For the text-containing cell, return its midpoint in [X, Y] coordinate format. 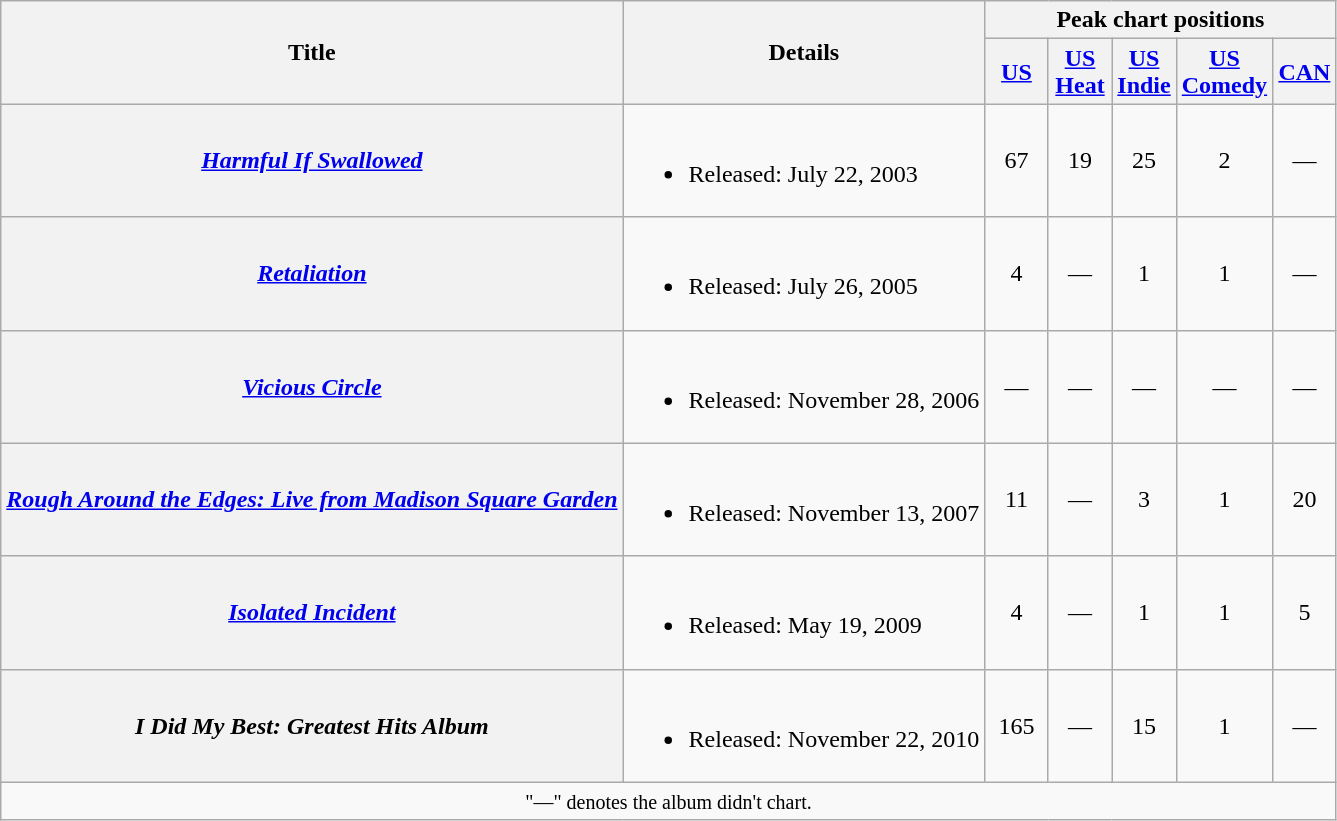
Released: May 19, 2009 [804, 612]
Released: July 22, 2003 [804, 160]
Rough Around the Edges: Live from Madison Square Garden [312, 500]
USIndie [1144, 72]
15 [1144, 726]
5 [1305, 612]
Title [312, 52]
165 [1017, 726]
Released: November 28, 2006 [804, 386]
19 [1080, 160]
"—" denotes the album didn't chart. [668, 801]
20 [1305, 500]
Harmful If Swallowed [312, 160]
I Did My Best: Greatest Hits Album [312, 726]
Vicious Circle [312, 386]
Released: November 13, 2007 [804, 500]
USComedy [1224, 72]
67 [1017, 160]
Released: July 26, 2005 [804, 274]
Released: November 22, 2010 [804, 726]
Peak chart positions [1161, 20]
3 [1144, 500]
2 [1224, 160]
US [1017, 72]
11 [1017, 500]
Details [804, 52]
CAN [1305, 72]
Retaliation [312, 274]
Isolated Incident [312, 612]
25 [1144, 160]
USHeat [1080, 72]
